For the text-containing cell, return its midpoint in (x, y) coordinate format. 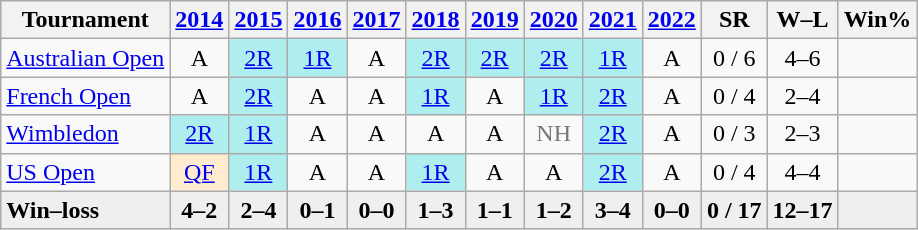
2017 (376, 20)
1–3 (436, 210)
Australian Open (86, 58)
2–3 (802, 134)
12–17 (802, 210)
3–4 (612, 210)
0 / 6 (734, 58)
Tournament (86, 20)
2020 (554, 20)
2015 (258, 20)
Wimbledon (86, 134)
Win–loss (86, 210)
US Open (86, 172)
1–2 (554, 210)
French Open (86, 96)
0–1 (318, 210)
4–2 (200, 210)
2018 (436, 20)
4–6 (802, 58)
2016 (318, 20)
2019 (494, 20)
NH (554, 134)
2014 (200, 20)
SR (734, 20)
0 / 3 (734, 134)
4–4 (802, 172)
QF (200, 172)
2021 (612, 20)
0 / 17 (734, 210)
1–1 (494, 210)
W–L (802, 20)
Win% (878, 20)
2022 (672, 20)
